Detect which cell encompasses the target text, then output its [x, y] center coordinate. 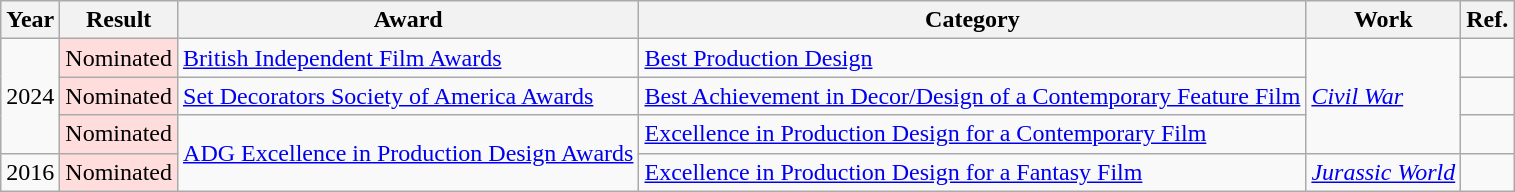
2016 [30, 172]
Excellence in Production Design for a Fantasy Film [972, 172]
Jurassic World [1384, 172]
British Independent Film Awards [408, 58]
Work [1384, 20]
ADG Excellence in Production Design Awards [408, 153]
Excellence in Production Design for a Contemporary Film [972, 134]
Best Production Design [972, 58]
Civil War [1384, 96]
Set Decorators Society of America Awards [408, 96]
Category [972, 20]
Year [30, 20]
Result [119, 20]
Best Achievement in Decor/Design of a Contemporary Feature Film [972, 96]
2024 [30, 96]
Award [408, 20]
Ref. [1488, 20]
